Identify which cell holds the provided text, then report its (X, Y) central coordinate. 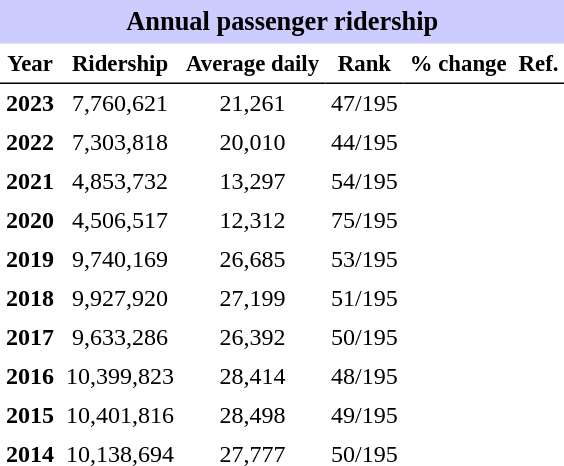
75/195 (364, 220)
2023 (30, 104)
9,633,286 (120, 338)
Year (30, 64)
2017 (30, 338)
2019 (30, 260)
48/195 (364, 376)
44/195 (364, 142)
26,392 (252, 338)
2015 (30, 416)
10,401,816 (120, 416)
9,927,920 (120, 298)
7,303,818 (120, 142)
4,853,732 (120, 182)
12,312 (252, 220)
10,399,823 (120, 376)
Annual passenger ridership (282, 22)
47/195 (364, 104)
2016 (30, 376)
28,414 (252, 376)
21,261 (252, 104)
2018 (30, 298)
2022 (30, 142)
Ridership (120, 64)
53/195 (364, 260)
51/195 (364, 298)
50/195 (364, 338)
Average daily (252, 64)
4,506,517 (120, 220)
13,297 (252, 182)
26,685 (252, 260)
54/195 (364, 182)
9,740,169 (120, 260)
28,498 (252, 416)
% change (458, 64)
7,760,621 (120, 104)
2020 (30, 220)
49/195 (364, 416)
2021 (30, 182)
27,199 (252, 298)
Rank (364, 64)
20,010 (252, 142)
